For the text-containing cell, return its midpoint in (x, y) coordinate format. 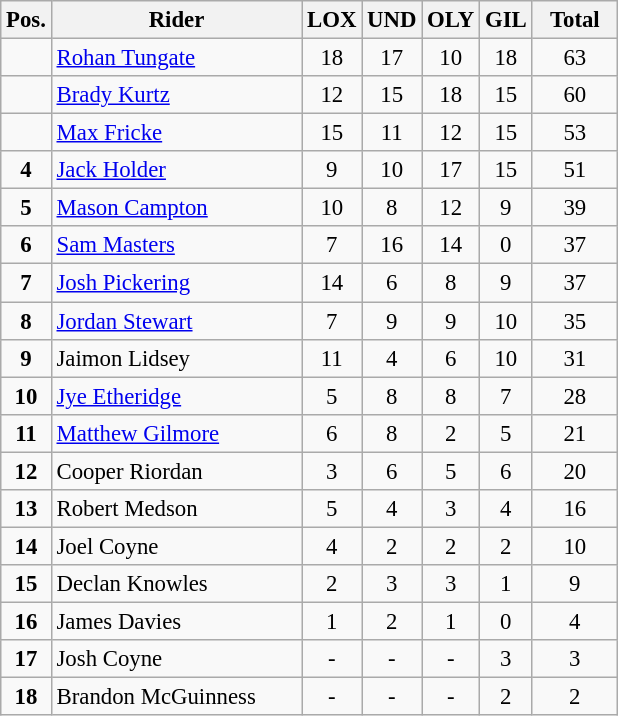
Josh Coyne (176, 659)
60 (575, 95)
Robert Medson (176, 509)
Joel Coyne (176, 546)
Sam Masters (176, 245)
Jordan Stewart (176, 321)
35 (575, 321)
63 (575, 58)
Jye Etheridge (176, 396)
Brady Kurtz (176, 95)
20 (575, 471)
28 (575, 396)
James Davies (176, 621)
31 (575, 358)
Josh Pickering (176, 283)
Total (575, 20)
Matthew Gilmore (176, 433)
39 (575, 208)
53 (575, 133)
13 (26, 509)
21 (575, 433)
Jaimon Lidsey (176, 358)
LOX (332, 20)
UND (392, 20)
Pos. (26, 20)
Rider (176, 20)
Jack Holder (176, 170)
OLY (451, 20)
Mason Campton (176, 208)
Max Fricke (176, 133)
Rohan Tungate (176, 58)
Brandon McGuinness (176, 697)
Declan Knowles (176, 584)
Cooper Riordan (176, 471)
51 (575, 170)
GIL (506, 20)
